Find where the given text appears and provide that cell's center as (X, Y) coordinate. 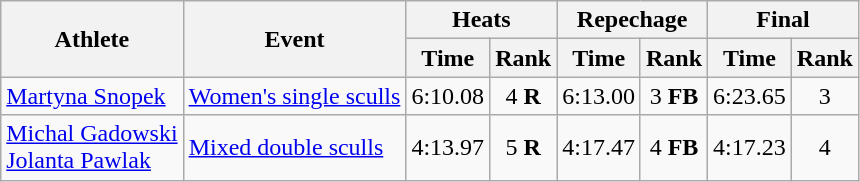
4:17.23 (750, 148)
3 FB (674, 96)
Event (294, 39)
Michal GadowskiJolanta Pawlak (92, 148)
4 FB (674, 148)
Heats (482, 20)
Final (784, 20)
Mixed double sculls (294, 148)
Women's single sculls (294, 96)
4 R (524, 96)
Repechage (632, 20)
4 (824, 148)
Athlete (92, 39)
Martyna Snopek (92, 96)
6:10.08 (448, 96)
6:13.00 (599, 96)
3 (824, 96)
4:17.47 (599, 148)
6:23.65 (750, 96)
5 R (524, 148)
4:13.97 (448, 148)
